Search for the cell housing the specified text and yield its (X, Y) center coordinate. 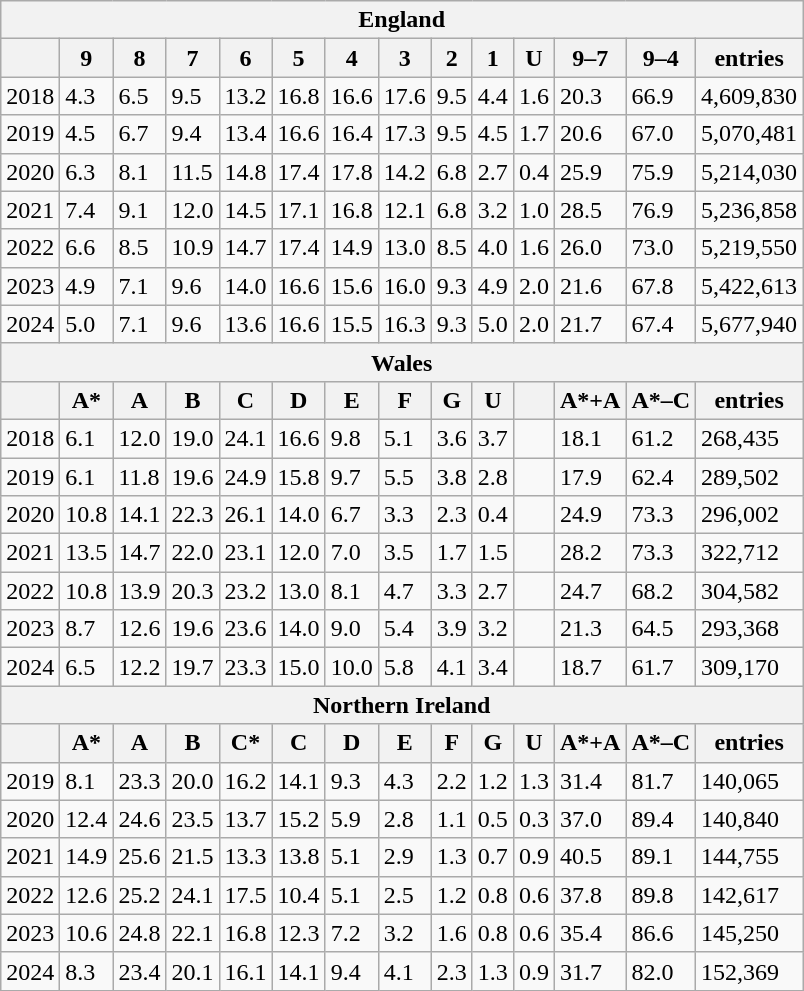
76.9 (661, 210)
5,214,030 (750, 172)
13.9 (140, 591)
21.7 (590, 324)
145,250 (750, 933)
2.2 (452, 781)
66.9 (661, 96)
20.1 (192, 971)
14.8 (246, 172)
0.3 (534, 819)
62.4 (661, 477)
7 (192, 58)
12.4 (86, 819)
3.6 (452, 438)
4.4 (492, 96)
7.0 (352, 553)
Northern Ireland (402, 705)
15.5 (352, 324)
14.5 (246, 210)
13.5 (86, 553)
11.5 (192, 172)
7.4 (86, 210)
31.4 (590, 781)
5 (298, 58)
25.9 (590, 172)
1.0 (534, 210)
11.8 (140, 477)
26.1 (246, 515)
16.1 (246, 971)
24.8 (140, 933)
67.4 (661, 324)
1 (492, 58)
9.7 (352, 477)
4,609,830 (750, 96)
304,582 (750, 591)
15.0 (298, 667)
61.7 (661, 667)
18.7 (590, 667)
86.6 (661, 933)
268,435 (750, 438)
322,712 (750, 553)
13.7 (246, 819)
3.5 (404, 553)
31.7 (590, 971)
10.9 (192, 248)
25.6 (140, 857)
296,002 (750, 515)
68.2 (661, 591)
10.4 (298, 895)
289,502 (750, 477)
6.6 (86, 248)
8.7 (86, 629)
16.3 (404, 324)
19.7 (192, 667)
16.4 (352, 134)
28.5 (590, 210)
37.8 (590, 895)
15.6 (352, 286)
35.4 (590, 933)
0.7 (492, 857)
40.5 (590, 857)
23.6 (246, 629)
24.6 (140, 819)
9–7 (590, 58)
14.2 (404, 172)
89.8 (661, 895)
12.2 (140, 667)
3.4 (492, 667)
37.0 (590, 819)
3.8 (452, 477)
17.1 (298, 210)
23.2 (246, 591)
15.2 (298, 819)
3.7 (492, 438)
89.1 (661, 857)
17.3 (404, 134)
13.8 (298, 857)
1.5 (492, 553)
4.7 (404, 591)
21.3 (590, 629)
8.3 (86, 971)
5,677,940 (750, 324)
10.0 (352, 667)
3 (404, 58)
9 (86, 58)
5.4 (404, 629)
9.1 (140, 210)
5,236,858 (750, 210)
25.2 (140, 895)
2.5 (404, 895)
6.3 (86, 172)
20.0 (192, 781)
4 (352, 58)
81.7 (661, 781)
5,070,481 (750, 134)
140,065 (750, 781)
89.4 (661, 819)
5.8 (404, 667)
5,422,613 (750, 286)
5.5 (404, 477)
7.2 (352, 933)
2 (452, 58)
21.6 (590, 286)
22.3 (192, 515)
8 (140, 58)
309,170 (750, 667)
20.6 (590, 134)
12.3 (298, 933)
4.0 (492, 248)
5.9 (352, 819)
10.6 (86, 933)
17.9 (590, 477)
140,840 (750, 819)
17.6 (404, 96)
73.0 (661, 248)
67.8 (661, 286)
75.9 (661, 172)
64.5 (661, 629)
England (402, 20)
C* (246, 743)
13.2 (246, 96)
0.5 (492, 819)
23.4 (140, 971)
22.0 (192, 553)
9.0 (352, 629)
23.5 (192, 819)
142,617 (750, 895)
19.0 (192, 438)
152,369 (750, 971)
5,219,550 (750, 248)
17.8 (352, 172)
2.9 (404, 857)
6 (246, 58)
Wales (402, 362)
26.0 (590, 248)
3.9 (452, 629)
23.1 (246, 553)
16.0 (404, 286)
24.7 (590, 591)
13.4 (246, 134)
293,368 (750, 629)
1.1 (452, 819)
21.5 (192, 857)
13.3 (246, 857)
16.2 (246, 781)
144,755 (750, 857)
28.2 (590, 553)
18.1 (590, 438)
15.8 (298, 477)
67.0 (661, 134)
61.2 (661, 438)
22.1 (192, 933)
9–4 (661, 58)
12.1 (404, 210)
82.0 (661, 971)
9.8 (352, 438)
13.6 (246, 324)
17.5 (246, 895)
